Identify which cell holds the provided text, then report its [X, Y] central coordinate. 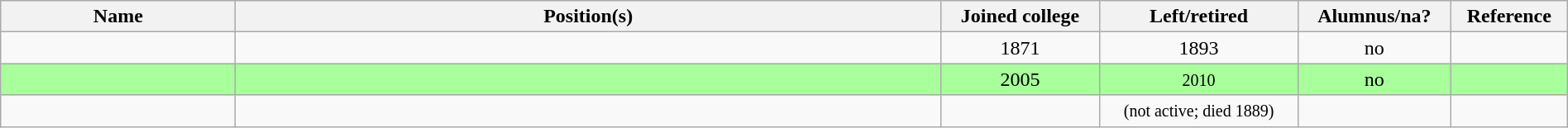
Left/retired [1199, 17]
2010 [1199, 79]
2005 [1020, 79]
Position(s) [589, 17]
Alumnus/na? [1374, 17]
1893 [1199, 48]
(not active; died 1889) [1199, 111]
1871 [1020, 48]
Name [118, 17]
Joined college [1020, 17]
Reference [1508, 17]
